Identify which cell holds the provided text, then report its [X, Y] central coordinate. 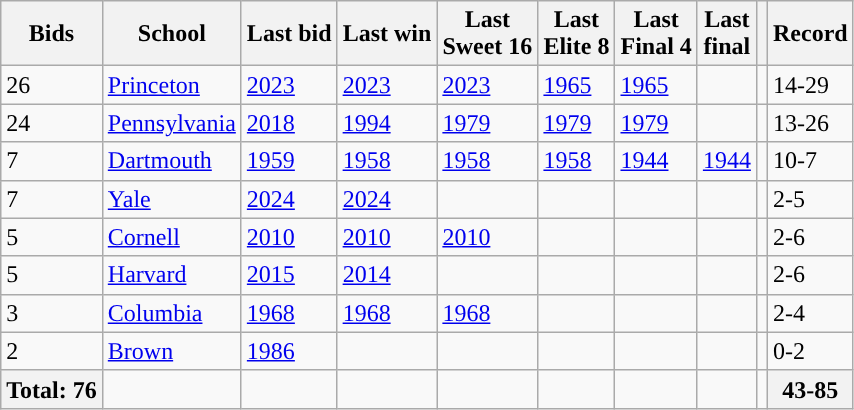
14-29 [810, 85]
School [172, 34]
24 [52, 123]
13-26 [810, 123]
Bids [52, 34]
Brown [172, 351]
Harvard [172, 275]
Last win [387, 34]
Princeton [172, 85]
2-5 [810, 199]
2018 [289, 123]
Total: 76 [52, 389]
Pennsylvania [172, 123]
Last bid [289, 34]
1986 [289, 351]
2014 [387, 275]
10-7 [810, 161]
1994 [387, 123]
1959 [289, 161]
Yale [172, 199]
Dartmouth [172, 161]
Last Final 4 [656, 34]
0-2 [810, 351]
43-85 [810, 389]
Last Elite 8 [576, 34]
3 [52, 313]
Lastfinal [726, 34]
Columbia [172, 313]
2015 [289, 275]
2-4 [810, 313]
26 [52, 85]
Cornell [172, 237]
Record [810, 34]
2 [52, 351]
Last Sweet 16 [488, 34]
